Provide the (x, y) coordinate of the cell's center where the given text is located.  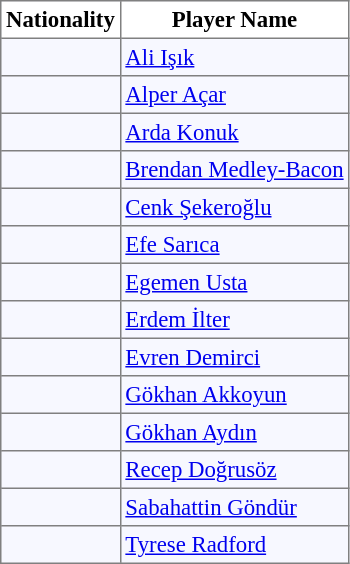
Tyrese Radford (234, 545)
Alper Açar (234, 95)
Nationality (60, 20)
Player Name (234, 20)
Recep Doğrusöz (234, 470)
Sabahattin Göndür (234, 507)
Erdem İlter (234, 320)
Gökhan Akkoyun (234, 395)
Arda Konuk (234, 132)
Gökhan Aydın (234, 432)
Cenk Şekeroğlu (234, 207)
Egemen Usta (234, 282)
Ali Işık (234, 57)
Brendan Medley-Bacon (234, 170)
Efe Sarıca (234, 245)
Evren Demirci (234, 357)
